Extract the [x, y] coordinate from the center of the cell holding the provided text.  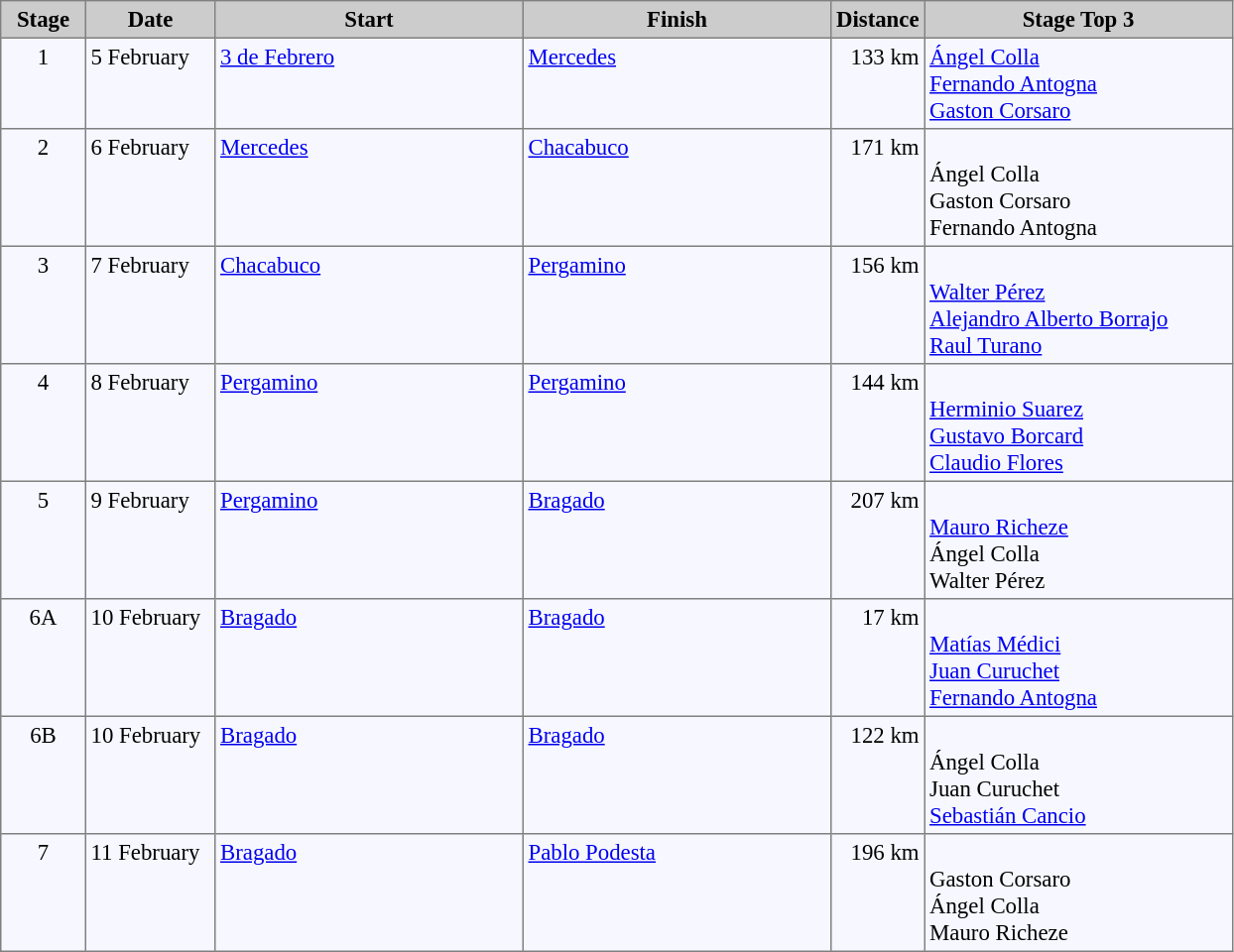
Date [150, 20]
133 km [878, 83]
Herminio Suarez Gustavo Borcard Claudio Flores [1078, 422]
Start [369, 20]
6A [44, 657]
4 [44, 422]
Gaston Corsaro Ángel Colla Mauro Richeze [1078, 892]
2 [44, 187]
Ángel Colla Fernando Antogna Gaston Corsaro [1078, 83]
144 km [878, 422]
156 km [878, 304]
196 km [878, 892]
3 de Febrero [369, 83]
3 [44, 304]
6B [44, 774]
Stage Top 3 [1078, 20]
6 February [150, 187]
9 February [150, 539]
Mauro Richeze Ángel Colla Walter Pérez [1078, 539]
207 km [878, 539]
Stage [44, 20]
Ángel Colla Gaston Corsaro Fernando Antogna [1078, 187]
5 February [150, 83]
Ángel Colla Juan Curuchet Sebastián Cancio [1078, 774]
Matías Médici Juan Curuchet Fernando Antogna [1078, 657]
5 [44, 539]
171 km [878, 187]
Walter Pérez Alejandro Alberto Borrajo Raul Turano [1078, 304]
Finish [677, 20]
Pablo Podesta [677, 892]
Distance [878, 20]
7 [44, 892]
17 km [878, 657]
122 km [878, 774]
7 February [150, 304]
1 [44, 83]
8 February [150, 422]
11 February [150, 892]
